Identify which cell holds the provided text, then report its [x, y] central coordinate. 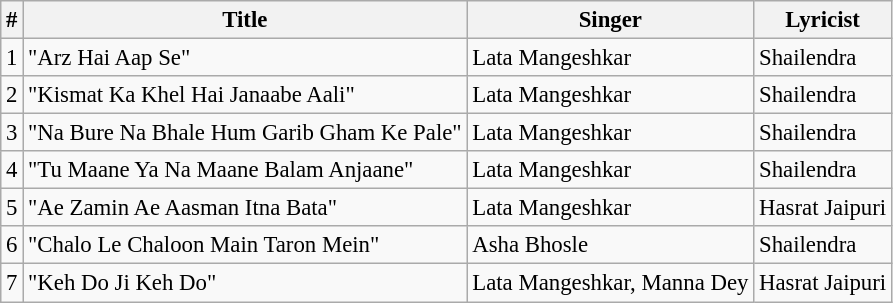
2 [12, 95]
6 [12, 245]
"Tu Maane Ya Na Maane Balam Anjaane" [245, 170]
Lyricist [823, 20]
Singer [610, 20]
"Chalo Le Chaloon Main Taron Mein" [245, 245]
Title [245, 20]
Asha Bhosle [610, 245]
Lata Mangeshkar, Manna Dey [610, 283]
7 [12, 283]
3 [12, 133]
# [12, 20]
"Keh Do Ji Keh Do" [245, 283]
"Arz Hai Aap Se" [245, 58]
1 [12, 58]
"Na Bure Na Bhale Hum Garib Gham Ke Pale" [245, 133]
"Kismat Ka Khel Hai Janaabe Aali" [245, 95]
5 [12, 208]
4 [12, 170]
"Ae Zamin Ae Aasman Itna Bata" [245, 208]
